From the cell containing the given text, extract its center point as (x, y) coordinate. 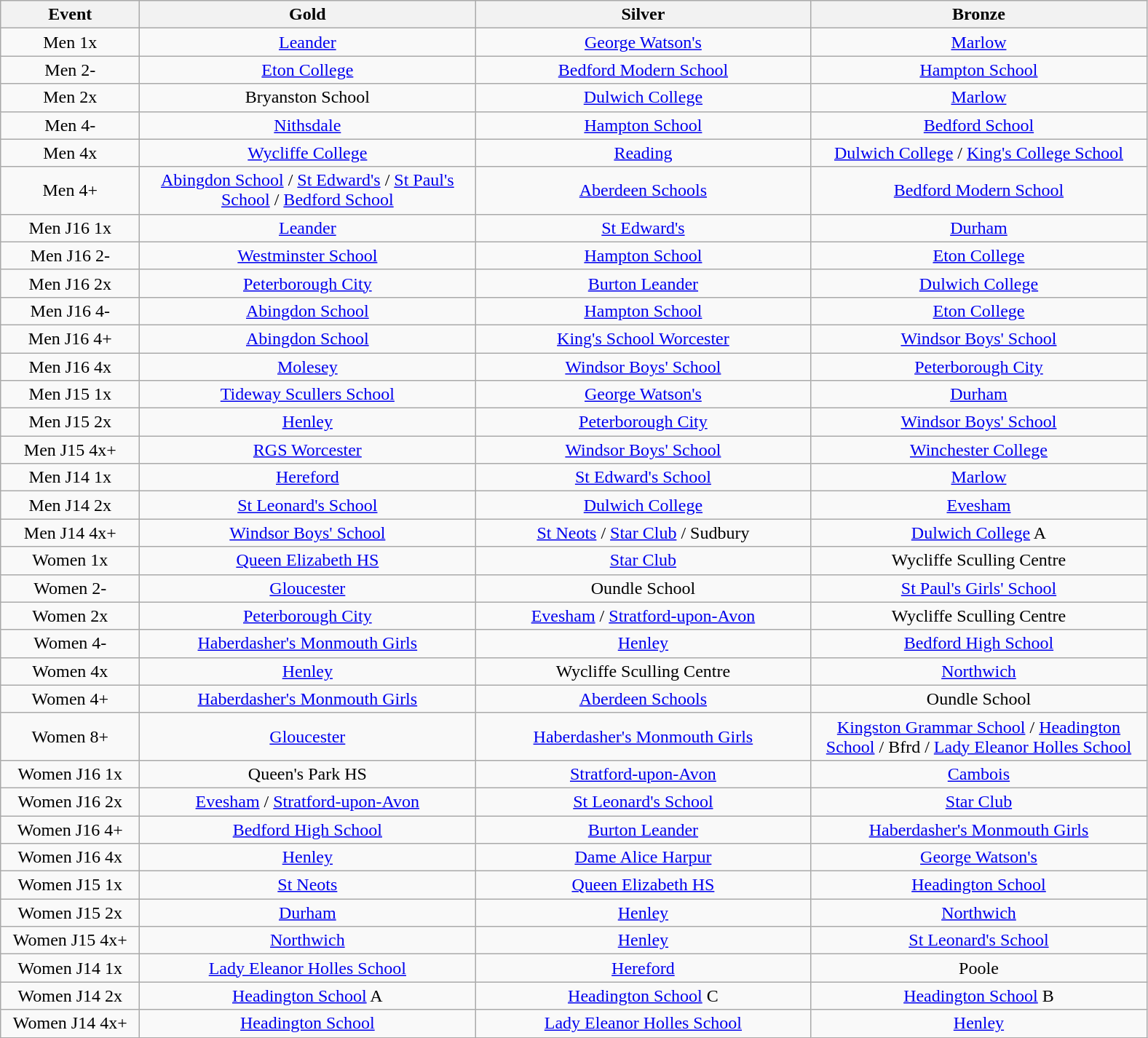
Gold (307, 15)
Winchester College (978, 450)
Men J14 4x+ (70, 533)
Women 2x (70, 616)
Silver (644, 15)
Men J14 2x (70, 505)
Men J16 2x (70, 283)
Women J16 1x (70, 774)
Women 1x (70, 560)
Men 4+ (70, 191)
Men J16 4- (70, 311)
Women J15 4x+ (70, 940)
Headington School A (307, 996)
Bedford School (978, 125)
Men J15 4x+ (70, 450)
Men 4- (70, 125)
St Edward's School (644, 478)
Men 2- (70, 70)
RGS Worcester (307, 450)
Dulwich College / King's College School (978, 153)
Women J15 2x (70, 913)
Men 2x (70, 98)
Men J16 1x (70, 228)
Queen's Park HS (307, 774)
Women 4+ (70, 699)
Westminster School (307, 255)
Women 4- (70, 643)
Wycliffe College (307, 153)
Women J15 1x (70, 885)
Women J14 4x+ (70, 1023)
Men J15 2x (70, 422)
Stratford-upon-Avon (644, 774)
Event (70, 15)
Men J16 4+ (70, 338)
Women 4x (70, 671)
Men J16 4x (70, 366)
Women 8+ (70, 737)
Cambois (978, 774)
Women J14 1x (70, 968)
Kingston Grammar School / Headington School / Bfrd / Lady Eleanor Holles School (978, 737)
King's School Worcester (644, 338)
St Edward's (644, 228)
Women 2- (70, 588)
Men J16 2- (70, 255)
Women J16 4x (70, 857)
Nithsdale (307, 125)
St Neots / Star Club / Sudbury (644, 533)
Men 1x (70, 42)
Men J14 1x (70, 478)
Abingdon School / St Edward's / St Paul's School / Bedford School (307, 191)
Bryanston School (307, 98)
Men 4x (70, 153)
Women J16 4+ (70, 829)
Reading (644, 153)
Evesham (978, 505)
Headington School B (978, 996)
Poole (978, 968)
Dulwich College A (978, 533)
Molesey (307, 366)
Headington School C (644, 996)
Tideway Scullers School (307, 395)
St Neots (307, 885)
Men J15 1x (70, 395)
St Paul's Girls' School (978, 588)
Women J14 2x (70, 996)
Women J16 2x (70, 801)
Dame Alice Harpur (644, 857)
Bronze (978, 15)
